Find where the given text appears and provide that cell's center as (X, Y) coordinate. 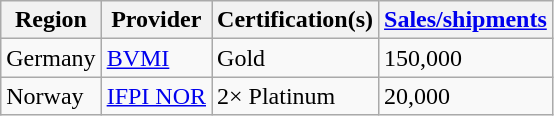
Provider (156, 20)
IFPI NOR (156, 96)
2× Platinum (296, 96)
Region (51, 20)
Gold (296, 58)
Germany (51, 58)
Norway (51, 96)
Certification(s) (296, 20)
Sales/shipments (466, 20)
20,000 (466, 96)
BVMI (156, 58)
150,000 (466, 58)
